Identify which cell holds the provided text, then report its (X, Y) central coordinate. 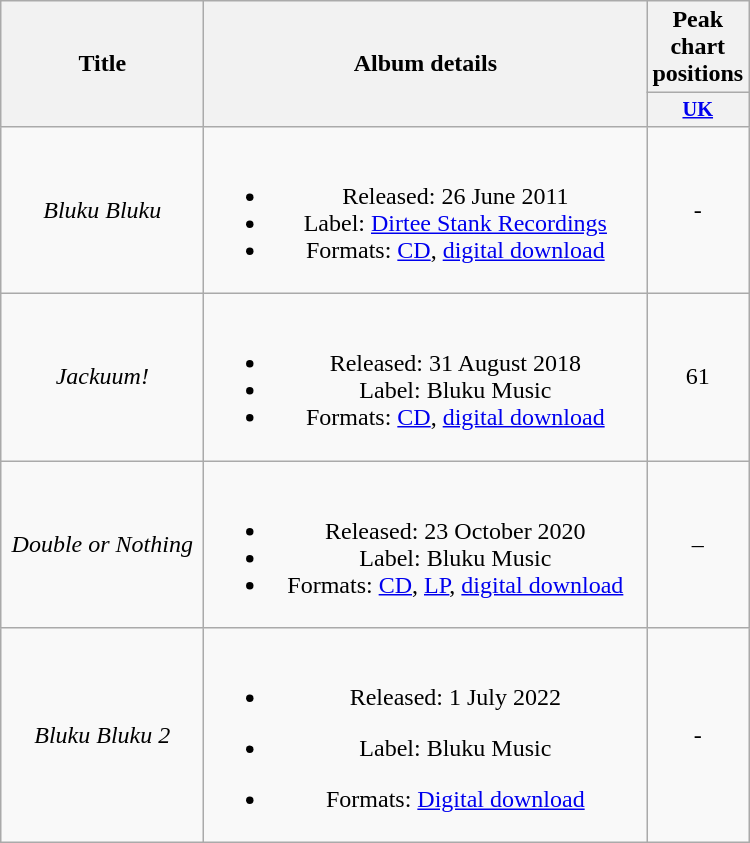
Album details (426, 64)
Released: 23 October 2020Label: Bluku MusicFormats: CD, LP, digital download (426, 544)
Released: 1 July 2022Label: Bluku MusicFormats: Digital download (426, 736)
Bluku Bluku (102, 210)
Jackuum! (102, 378)
Released: 31 August 2018Label: Bluku MusicFormats: CD, digital download (426, 378)
Peak chart positions (698, 47)
Double or Nothing (102, 544)
Title (102, 64)
61 (698, 378)
– (698, 544)
Bluku Bluku 2 (102, 736)
Released: 26 June 2011Label: Dirtee Stank RecordingsFormats: CD, digital download (426, 210)
UK (698, 110)
